From the cell containing the given text, extract its center point as [x, y] coordinate. 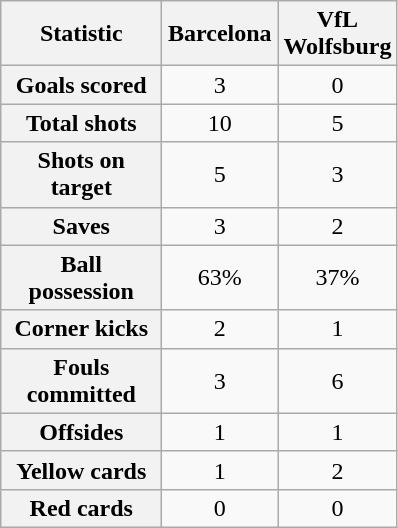
6 [338, 380]
63% [220, 278]
Yellow cards [82, 470]
Shots on target [82, 174]
Fouls committed [82, 380]
Goals scored [82, 85]
Statistic [82, 34]
Barcelona [220, 34]
VfL Wolfsburg [338, 34]
Corner kicks [82, 329]
Offsides [82, 432]
Red cards [82, 508]
Saves [82, 226]
10 [220, 123]
Total shots [82, 123]
Ball possession [82, 278]
37% [338, 278]
